Return [X, Y] of the center of cell containing provided text 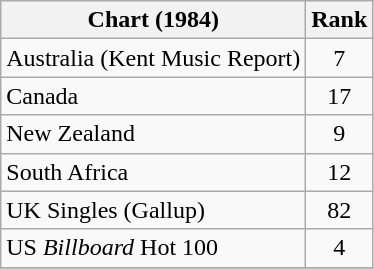
Canada [154, 96]
Chart (1984) [154, 20]
12 [340, 172]
US Billboard Hot 100 [154, 248]
South Africa [154, 172]
82 [340, 210]
New Zealand [154, 134]
7 [340, 58]
9 [340, 134]
17 [340, 96]
UK Singles (Gallup) [154, 210]
4 [340, 248]
Rank [340, 20]
Australia (Kent Music Report) [154, 58]
